Locate the cell with the specified text and output its (X, Y) center coordinate. 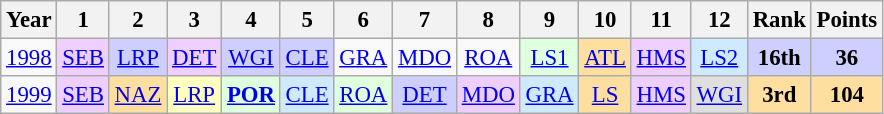
36 (846, 58)
LS2 (719, 58)
8 (488, 20)
NAZ (138, 95)
6 (364, 20)
1998 (29, 58)
16th (779, 58)
5 (307, 20)
104 (846, 95)
3 (194, 20)
Year (29, 20)
4 (252, 20)
1999 (29, 95)
LS1 (550, 58)
10 (605, 20)
LS (605, 95)
3rd (779, 95)
1 (83, 20)
ATL (605, 58)
11 (661, 20)
12 (719, 20)
Rank (779, 20)
POR (252, 95)
7 (425, 20)
9 (550, 20)
2 (138, 20)
Points (846, 20)
